Capture the cell that displays the provided text and extract its [X, Y] central coordinate. 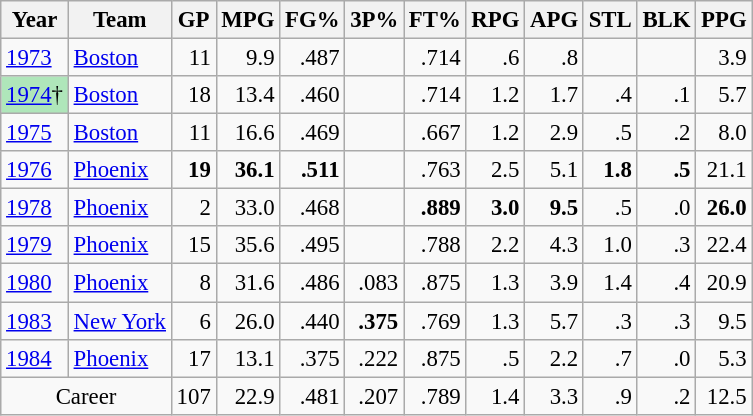
.789 [436, 396]
3P% [374, 20]
1978 [35, 208]
1.7 [554, 95]
.222 [374, 358]
.495 [312, 245]
6 [194, 321]
8 [194, 283]
APG [554, 20]
5.1 [554, 170]
Year [35, 20]
.481 [312, 396]
107 [194, 396]
.207 [374, 396]
.889 [436, 208]
GP [194, 20]
31.6 [248, 283]
.486 [312, 283]
35.6 [248, 245]
.460 [312, 95]
RPG [496, 20]
1983 [35, 321]
20.9 [724, 283]
.8 [554, 58]
STL [610, 20]
1.8 [610, 170]
1973 [35, 58]
1975 [35, 133]
15 [194, 245]
3.0 [496, 208]
MPG [248, 20]
2 [194, 208]
PPG [724, 20]
1980 [35, 283]
5.3 [724, 358]
16.6 [248, 133]
.7 [610, 358]
.788 [436, 245]
22.9 [248, 396]
.763 [436, 170]
8.0 [724, 133]
Team [120, 20]
.468 [312, 208]
.469 [312, 133]
FT% [436, 20]
1974† [35, 95]
21.1 [724, 170]
.1 [666, 95]
.6 [496, 58]
2.9 [554, 133]
33.0 [248, 208]
12.5 [724, 396]
.667 [436, 133]
.511 [312, 170]
22.4 [724, 245]
1.0 [610, 245]
FG% [312, 20]
.440 [312, 321]
19 [194, 170]
3.3 [554, 396]
4.3 [554, 245]
36.1 [248, 170]
9.9 [248, 58]
BLK [666, 20]
.083 [374, 283]
1976 [35, 170]
2.5 [496, 170]
1979 [35, 245]
17 [194, 358]
18 [194, 95]
New York [120, 321]
Career [86, 396]
.487 [312, 58]
.769 [436, 321]
13.4 [248, 95]
1984 [35, 358]
.9 [610, 396]
13.1 [248, 358]
